Find where the given text appears and provide that cell's center as (x, y) coordinate. 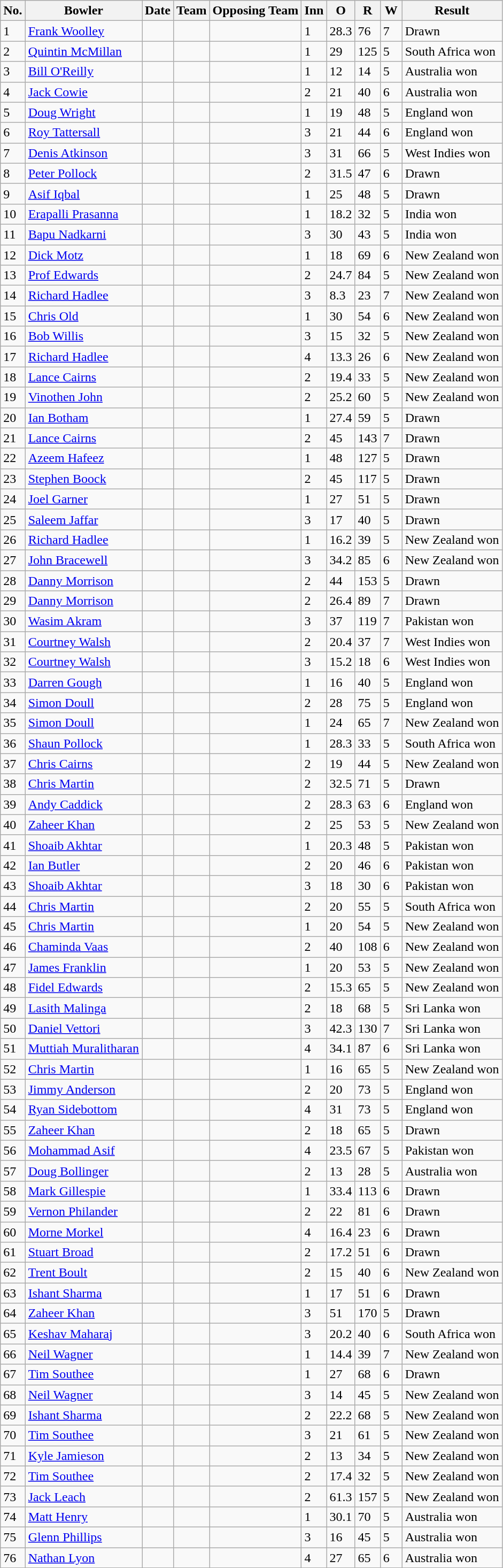
62 (13, 1273)
Shaun Pollock (83, 743)
38 (13, 784)
R (368, 11)
24.7 (341, 275)
Keshav Maharaj (83, 1334)
Azeem Hafeez (83, 458)
Bill O'Reilly (83, 72)
87 (368, 1049)
W (391, 11)
Daniel Vettori (83, 1028)
125 (368, 51)
8 (13, 173)
170 (368, 1313)
58 (13, 1191)
Stephen Boock (83, 479)
Darren Gough (83, 682)
Opposing Team (256, 11)
30.1 (341, 1517)
27.4 (341, 418)
52 (13, 1069)
Lasith Malinga (83, 1008)
20.2 (341, 1334)
74 (13, 1517)
22.2 (341, 1415)
Muttiah Muralitharan (83, 1049)
85 (368, 560)
Jimmy Anderson (83, 1089)
34.2 (341, 560)
Erapalli Prasanna (83, 214)
Quintin McMillan (83, 51)
20.3 (341, 845)
32.5 (341, 784)
23.5 (341, 1150)
130 (368, 1028)
14.4 (341, 1354)
33.4 (341, 1191)
Team (192, 11)
34.1 (341, 1049)
No. (13, 11)
11 (13, 234)
Ian Botham (83, 418)
15.2 (341, 662)
Inn (314, 11)
157 (368, 1496)
Kyle Jamieson (83, 1456)
Fidel Edwards (83, 988)
42 (13, 865)
17.2 (341, 1252)
10 (13, 214)
36 (13, 743)
113 (368, 1191)
John Bracewell (83, 560)
41 (13, 845)
26.4 (341, 601)
Jack Cowie (83, 92)
16.4 (341, 1232)
Matt Henry (83, 1517)
Mohammad Asif (83, 1150)
Frank Woolley (83, 31)
Wasim Akram (83, 621)
57 (13, 1171)
108 (368, 947)
18.2 (341, 214)
Denis Atkinson (83, 153)
Bob Willis (83, 336)
Vernon Philander (83, 1211)
Doug Wright (83, 112)
Ryan Sidebottom (83, 1110)
89 (368, 601)
Vinothen John (83, 397)
19.4 (341, 377)
8.3 (341, 296)
Peter Pollock (83, 173)
Asif Iqbal (83, 194)
Result (452, 11)
117 (368, 479)
Stuart Broad (83, 1252)
127 (368, 458)
56 (13, 1150)
Bapu Nadkarni (83, 234)
61.3 (341, 1496)
Roy Tattersall (83, 133)
Joel Garner (83, 499)
Doug Bollinger (83, 1171)
Chaminda Vaas (83, 947)
Chris Cairns (83, 764)
Trent Boult (83, 1273)
9 (13, 194)
20.4 (341, 642)
143 (368, 438)
35 (13, 723)
25.2 (341, 397)
13.3 (341, 357)
O (341, 11)
Prof Edwards (83, 275)
64 (13, 1313)
31.5 (341, 173)
84 (368, 275)
17.4 (341, 1476)
Chris Old (83, 316)
16.2 (341, 540)
153 (368, 580)
49 (13, 1008)
Jack Leach (83, 1496)
Bowler (83, 11)
15.3 (341, 988)
42.3 (341, 1028)
Ian Butler (83, 865)
72 (13, 1476)
81 (368, 1211)
James Franklin (83, 967)
Dick Motz (83, 255)
Nathan Lyon (83, 1558)
119 (368, 621)
Andy Caddick (83, 804)
50 (13, 1028)
Saleem Jaffar (83, 519)
Morne Morkel (83, 1232)
Mark Gillespie (83, 1191)
Glenn Phillips (83, 1537)
Date (158, 11)
